Identify which cell holds the provided text, then report its (x, y) central coordinate. 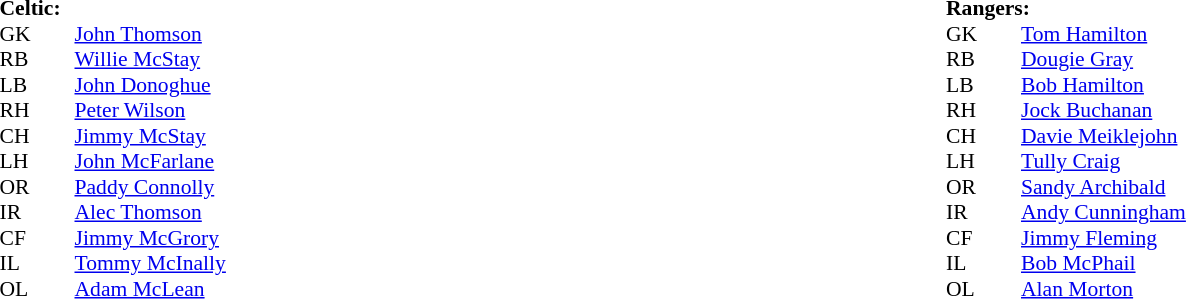
Peter Wilson (150, 111)
Willie McStay (150, 59)
Jimmy McGrory (150, 238)
John McFarlane (150, 161)
Alec Thomson (150, 213)
Bob McPhail (1104, 263)
Jock Buchanan (1104, 111)
Andy Cunningham (1104, 213)
Bob Hamilton (1104, 85)
Sandy Archibald (1104, 187)
Jimmy Fleming (1104, 238)
John Thomson (150, 34)
Dougie Gray (1104, 59)
Davie Meiklejohn (1104, 136)
Tully Craig (1104, 161)
John Donoghue (150, 85)
Jimmy McStay (150, 136)
Paddy Connolly (150, 187)
Tom Hamilton (1104, 34)
Tommy McInally (150, 263)
